Scan for the cell matching the given text and deliver its (X, Y) coordinate at center. 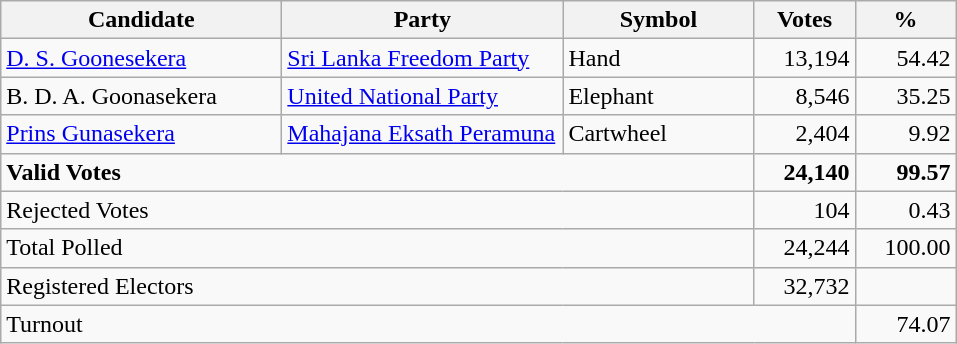
99.57 (906, 172)
B. D. A. Goonasekera (142, 96)
24,244 (804, 248)
100.00 (906, 248)
Symbol (658, 20)
2,404 (804, 134)
% (906, 20)
D. S. Goonesekera (142, 58)
Votes (804, 20)
54.42 (906, 58)
United National Party (422, 96)
Candidate (142, 20)
13,194 (804, 58)
32,732 (804, 286)
Rejected Votes (378, 210)
Sri Lanka Freedom Party (422, 58)
35.25 (906, 96)
8,546 (804, 96)
Hand (658, 58)
Elephant (658, 96)
Mahajana Eksath Peramuna (422, 134)
0.43 (906, 210)
24,140 (804, 172)
Turnout (428, 324)
Valid Votes (378, 172)
74.07 (906, 324)
Registered Electors (378, 286)
Party (422, 20)
104 (804, 210)
Cartwheel (658, 134)
Total Polled (378, 248)
Prins Gunasekera (142, 134)
9.92 (906, 134)
